Output the (X, Y) coordinate of the center of the cell containing the given text.  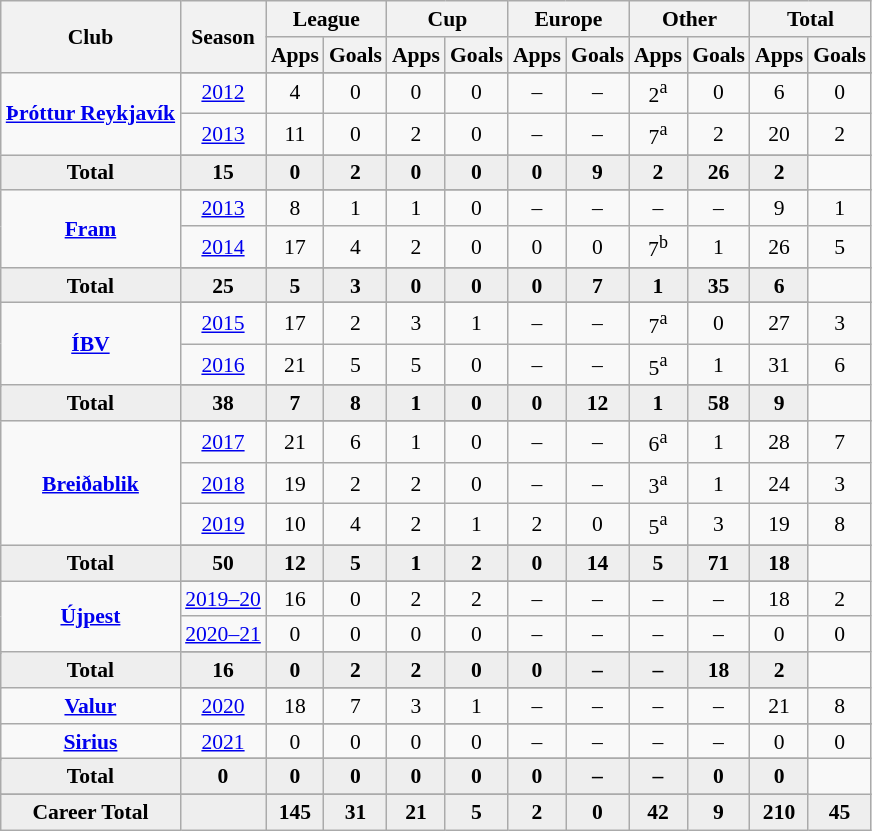
10 (295, 524)
45 (840, 813)
7b (658, 246)
2a (658, 92)
11 (295, 134)
28 (779, 442)
50 (223, 563)
2019 (223, 524)
15 (223, 173)
2021 (223, 742)
20 (779, 134)
14 (598, 563)
2015 (223, 324)
24 (779, 484)
Club (90, 36)
71 (718, 563)
Europe (568, 19)
38 (223, 404)
2017 (223, 442)
Fram (90, 230)
League (326, 19)
6a (658, 442)
Career Total (90, 813)
2018 (223, 484)
2020–21 (223, 635)
35 (718, 286)
3a (658, 484)
2014 (223, 246)
Cup (448, 19)
Újpest (90, 616)
27 (779, 324)
Valur (90, 706)
Sirius (90, 742)
Þróttur Reykjavík (90, 114)
2020 (223, 706)
2012 (223, 92)
210 (779, 813)
2019–20 (223, 599)
58 (718, 404)
2016 (223, 366)
Season (223, 36)
145 (295, 813)
Breiðablik (90, 483)
Other (690, 19)
ÍBV (90, 344)
42 (658, 813)
25 (223, 286)
